Pinpoint the cell where the given text exists, returning its (x, y) midpoint coordinate. 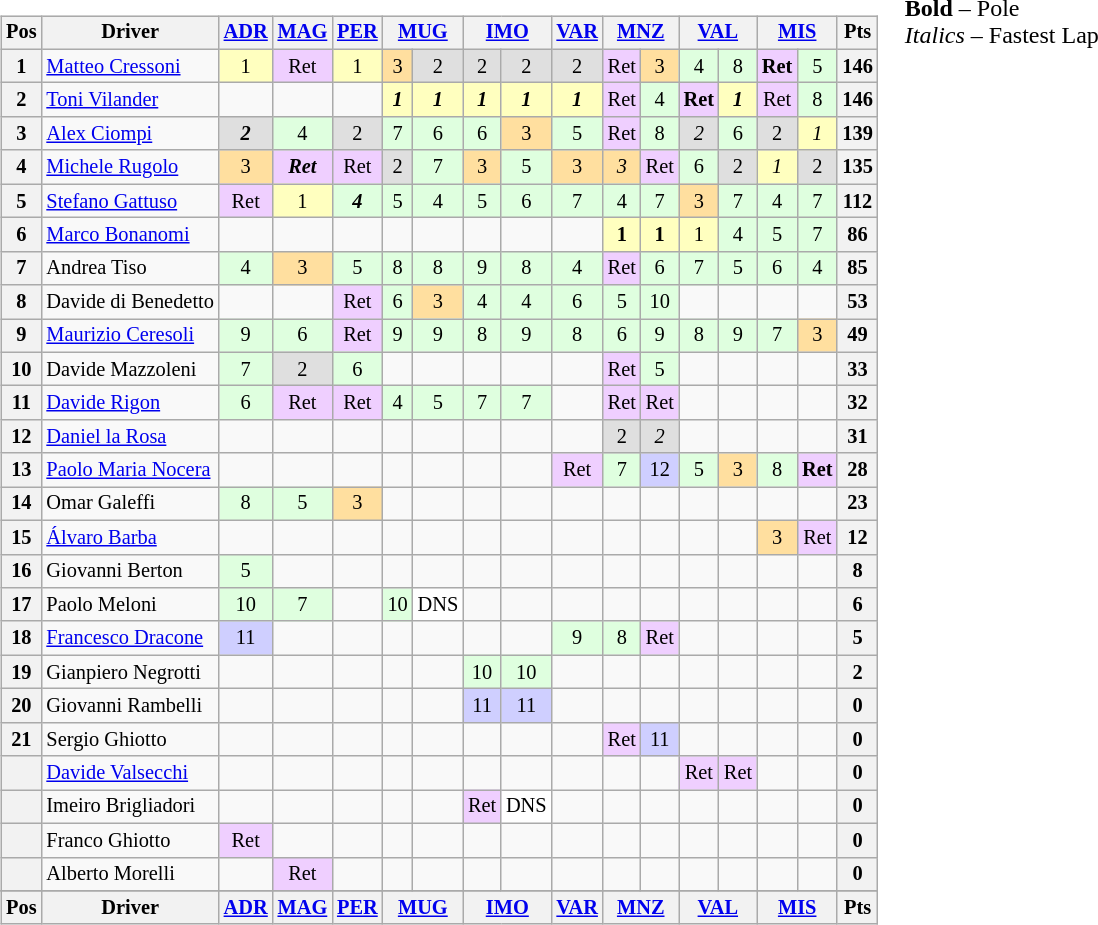
Davide Mazzoleni (130, 369)
Omar Galeffi (130, 504)
Álvaro Barba (130, 537)
Alberto Morelli (130, 874)
Marco Bonanomi (130, 235)
112 (857, 201)
Francesco Dracone (130, 638)
86 (857, 235)
Paolo Maria Nocera (130, 470)
Franco Ghiotto (130, 840)
20 (21, 706)
53 (857, 302)
85 (857, 268)
15 (21, 537)
32 (857, 403)
Davide di Benedetto (130, 302)
Imeiro Brigliadori (130, 807)
16 (21, 571)
135 (857, 167)
Giovanni Berton (130, 571)
33 (857, 369)
19 (21, 672)
Michele Rugolo (130, 167)
14 (21, 504)
Paolo Meloni (130, 605)
Maurizio Ceresoli (130, 336)
21 (21, 739)
18 (21, 638)
139 (857, 134)
Alex Ciompi (130, 134)
Stefano Gattuso (130, 201)
Andrea Tiso (130, 268)
Giovanni Rambelli (130, 706)
Sergio Ghiotto (130, 739)
28 (857, 470)
13 (21, 470)
31 (857, 437)
49 (857, 336)
23 (857, 504)
Toni Vilander (130, 100)
Davide Rigon (130, 403)
17 (21, 605)
Matteo Cressoni (130, 66)
Davide Valsecchi (130, 773)
Gianpiero Negrotti (130, 672)
Daniel la Rosa (130, 437)
